From the cell containing the given text, extract its center point as [x, y] coordinate. 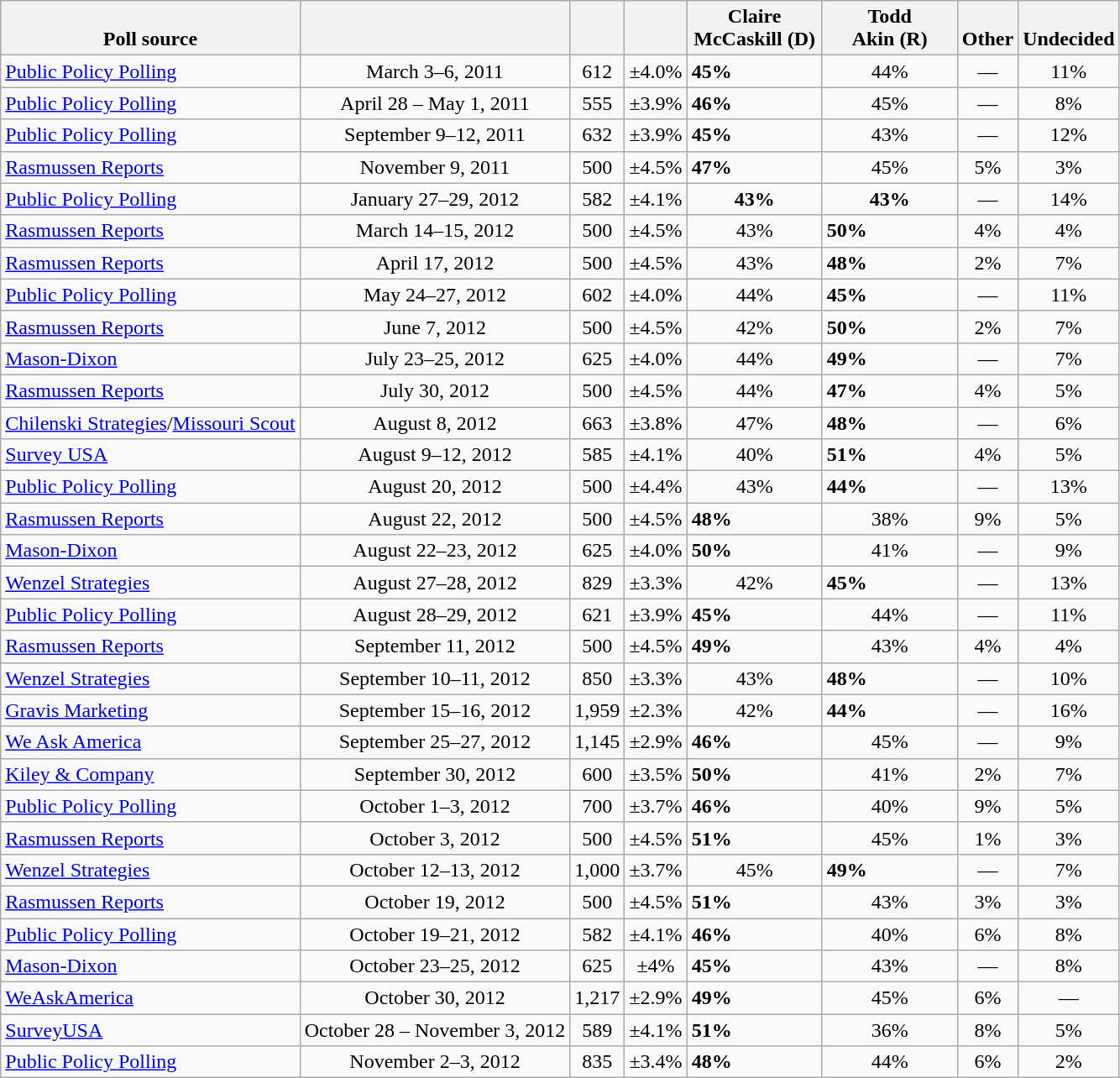
850 [598, 678]
July 23–25, 2012 [435, 358]
November 9, 2011 [435, 167]
600 [598, 774]
621 [598, 615]
1,217 [598, 998]
1,000 [598, 870]
612 [598, 71]
±4.4% [656, 487]
We Ask America [150, 742]
August 9–12, 2012 [435, 455]
January 27–29, 2012 [435, 199]
March 3–6, 2011 [435, 71]
555 [598, 103]
835 [598, 1062]
May 24–27, 2012 [435, 295]
±2.3% [656, 710]
October 23–25, 2012 [435, 966]
November 2–3, 2012 [435, 1062]
October 1–3, 2012 [435, 806]
±3.5% [656, 774]
1,959 [598, 710]
August 22–23, 2012 [435, 551]
September 11, 2012 [435, 646]
700 [598, 806]
1,145 [598, 742]
602 [598, 295]
WeAskAmerica [150, 998]
663 [598, 422]
829 [598, 583]
July 30, 2012 [435, 390]
36% [890, 1030]
September 10–11, 2012 [435, 678]
September 9–12, 2011 [435, 135]
ToddAkin (R) [890, 29]
±4% [656, 966]
12% [1069, 135]
August 22, 2012 [435, 519]
Gravis Marketing [150, 710]
September 25–27, 2012 [435, 742]
October 19, 2012 [435, 902]
SurveyUSA [150, 1030]
Other [987, 29]
August 27–28, 2012 [435, 583]
August 8, 2012 [435, 422]
October 3, 2012 [435, 838]
14% [1069, 199]
Survey USA [150, 455]
Kiley & Company [150, 774]
September 30, 2012 [435, 774]
585 [598, 455]
October 12–13, 2012 [435, 870]
589 [598, 1030]
16% [1069, 710]
Undecided [1069, 29]
June 7, 2012 [435, 327]
September 15–16, 2012 [435, 710]
April 28 – May 1, 2011 [435, 103]
April 17, 2012 [435, 263]
August 20, 2012 [435, 487]
October 19–21, 2012 [435, 934]
±3.8% [656, 422]
August 28–29, 2012 [435, 615]
38% [890, 519]
10% [1069, 678]
March 14–15, 2012 [435, 231]
±3.4% [656, 1062]
October 28 – November 3, 2012 [435, 1030]
632 [598, 135]
Poll source [150, 29]
1% [987, 838]
Chilenski Strategies/Missouri Scout [150, 422]
October 30, 2012 [435, 998]
ClaireMcCaskill (D) [754, 29]
